Pinpoint the cell where the given text exists, returning its (X, Y) midpoint coordinate. 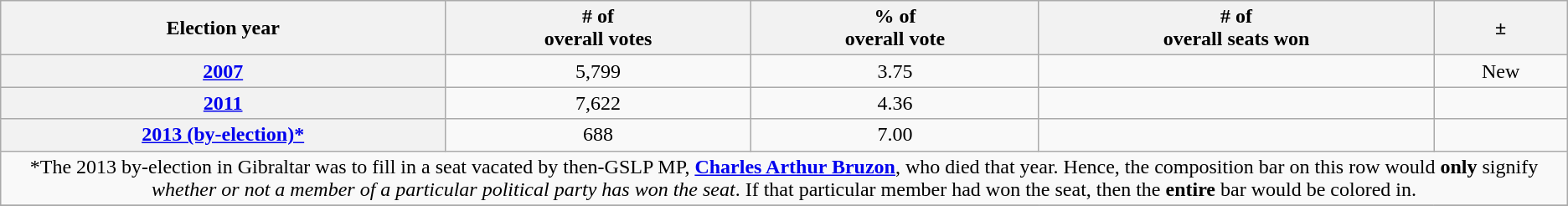
2013 (by-election)* (223, 135)
3.75 (895, 71)
688 (598, 135)
# ofoverall votes (598, 28)
4.36 (895, 103)
2007 (223, 71)
% ofoverall vote (895, 28)
Election year (223, 28)
# ofoverall seats won (1236, 28)
2011 (223, 103)
7,622 (598, 103)
5,799 (598, 71)
7.00 (895, 135)
New (1501, 71)
± (1501, 28)
